Pinpoint the cell where the given text exists, returning its (X, Y) midpoint coordinate. 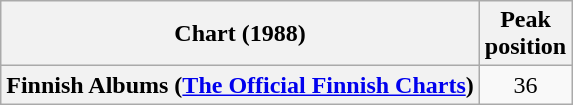
Chart (1988) (240, 34)
Peakposition (525, 34)
Finnish Albums (The Official Finnish Charts) (240, 85)
36 (525, 85)
